Provide the (X, Y) coordinate of the cell's center where the given text is located.  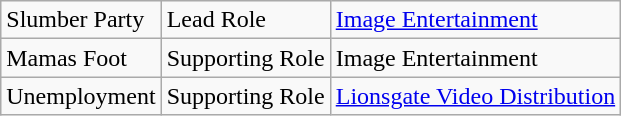
Slumber Party (81, 20)
Unemployment (81, 96)
Lead Role (246, 20)
Mamas Foot (81, 58)
Lionsgate Video Distribution (475, 96)
